From the cell containing the given text, extract its center point as [x, y] coordinate. 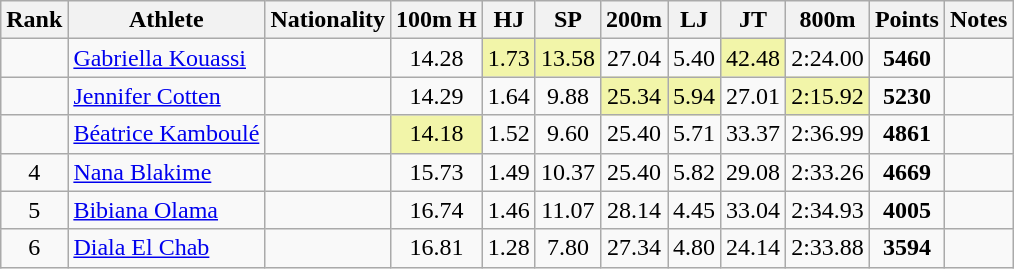
14.18 [437, 134]
9.60 [568, 134]
9.88 [568, 96]
11.07 [568, 210]
15.73 [437, 172]
2:34.93 [828, 210]
5.94 [694, 96]
4005 [906, 210]
25.34 [634, 96]
16.81 [437, 248]
2:33.26 [828, 172]
1.52 [508, 134]
16.74 [437, 210]
Notes [978, 20]
Jennifer Cotten [166, 96]
LJ [694, 20]
Bibiana Olama [166, 210]
Béatrice Kamboulé [166, 134]
2:33.88 [828, 248]
1.28 [508, 248]
800m [828, 20]
2:24.00 [828, 58]
1.46 [508, 210]
1.73 [508, 58]
HJ [508, 20]
4669 [906, 172]
JT [754, 20]
200m [634, 20]
4861 [906, 134]
2:15.92 [828, 96]
2:36.99 [828, 134]
5.40 [694, 58]
10.37 [568, 172]
Nana Blakime [166, 172]
Points [906, 20]
Rank [34, 20]
42.48 [754, 58]
27.04 [634, 58]
29.08 [754, 172]
1.64 [508, 96]
4 [34, 172]
7.80 [568, 248]
5 [34, 210]
24.14 [754, 248]
4.45 [694, 210]
33.04 [754, 210]
Gabriella Kouassi [166, 58]
Athlete [166, 20]
100m H [437, 20]
Diala El Chab [166, 248]
6 [34, 248]
14.29 [437, 96]
SP [568, 20]
4.80 [694, 248]
Nationality [328, 20]
33.37 [754, 134]
27.34 [634, 248]
3594 [906, 248]
13.58 [568, 58]
5230 [906, 96]
1.49 [508, 172]
5.71 [694, 134]
5.82 [694, 172]
27.01 [754, 96]
14.28 [437, 58]
28.14 [634, 210]
5460 [906, 58]
